From the cell containing the given text, extract its center point as [x, y] coordinate. 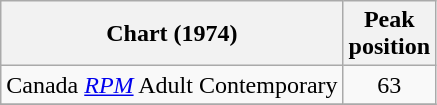
63 [389, 85]
Peakposition [389, 34]
Canada RPM Adult Contemporary [172, 85]
Chart (1974) [172, 34]
